Capture the cell that displays the provided text and extract its [x, y] central coordinate. 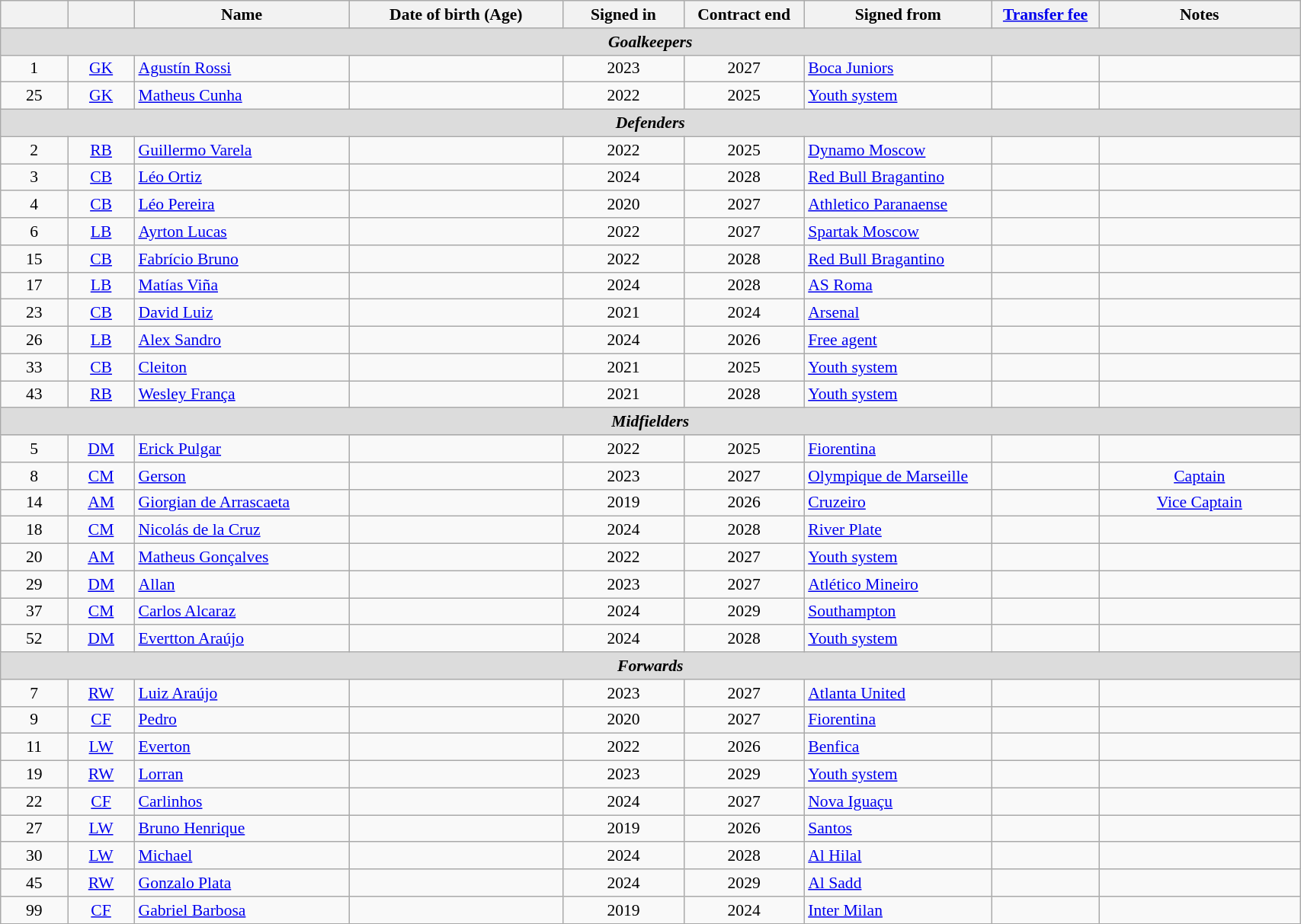
33 [34, 367]
5 [34, 449]
Léo Pereira [241, 205]
Athletico Paranaense [898, 205]
Al Sadd [898, 883]
27 [34, 829]
Cleiton [241, 367]
David Luiz [241, 313]
Fabrício Bruno [241, 259]
Arsenal [898, 313]
Signed from [898, 14]
River Plate [898, 530]
Signed in [623, 14]
Alex Sandro [241, 341]
Captain [1200, 476]
Forwards [651, 666]
20 [34, 558]
AS Roma [898, 286]
3 [34, 177]
15 [34, 259]
25 [34, 96]
19 [34, 775]
23 [34, 313]
Midfielders [651, 422]
9 [34, 720]
Atlético Mineiro [898, 584]
Agustín Rossi [241, 69]
Guillermo Varela [241, 150]
Evertton Araújo [241, 639]
4 [34, 205]
Dynamo Moscow [898, 150]
Carlinhos [241, 801]
52 [34, 639]
Ayrton Lucas [241, 232]
Name [241, 14]
Lorran [241, 775]
2 [34, 150]
Carlos Alcaraz [241, 612]
17 [34, 286]
Boca Juniors [898, 69]
Notes [1200, 14]
Giorgian de Arrascaeta [241, 503]
Vice Captain [1200, 503]
30 [34, 856]
Gerson [241, 476]
Contract end [744, 14]
7 [34, 693]
Matheus Cunha [241, 96]
29 [34, 584]
Benfica [898, 747]
45 [34, 883]
Bruno Henrique [241, 829]
Atlanta United [898, 693]
Michael [241, 856]
Nicolás de la Cruz [241, 530]
Free agent [898, 341]
Allan [241, 584]
8 [34, 476]
Transfer fee [1046, 14]
Erick Pulgar [241, 449]
99 [34, 910]
43 [34, 395]
1 [34, 69]
Inter Milan [898, 910]
Gabriel Barbosa [241, 910]
Southampton [898, 612]
Matías Viña [241, 286]
Santos [898, 829]
Matheus Gonçalves [241, 558]
22 [34, 801]
Léo Ortiz [241, 177]
11 [34, 747]
Spartak Moscow [898, 232]
Luiz Araújo [241, 693]
Everton [241, 747]
Nova Iguaçu [898, 801]
Goalkeepers [651, 42]
26 [34, 341]
Date of birth (Age) [456, 14]
Pedro [241, 720]
Defenders [651, 123]
Al Hilal [898, 856]
18 [34, 530]
Wesley França [241, 395]
Olympique de Marseille [898, 476]
6 [34, 232]
Gonzalo Plata [241, 883]
14 [34, 503]
Cruzeiro [898, 503]
37 [34, 612]
